Extract the (x, y) coordinate from the center of the cell holding the provided text.  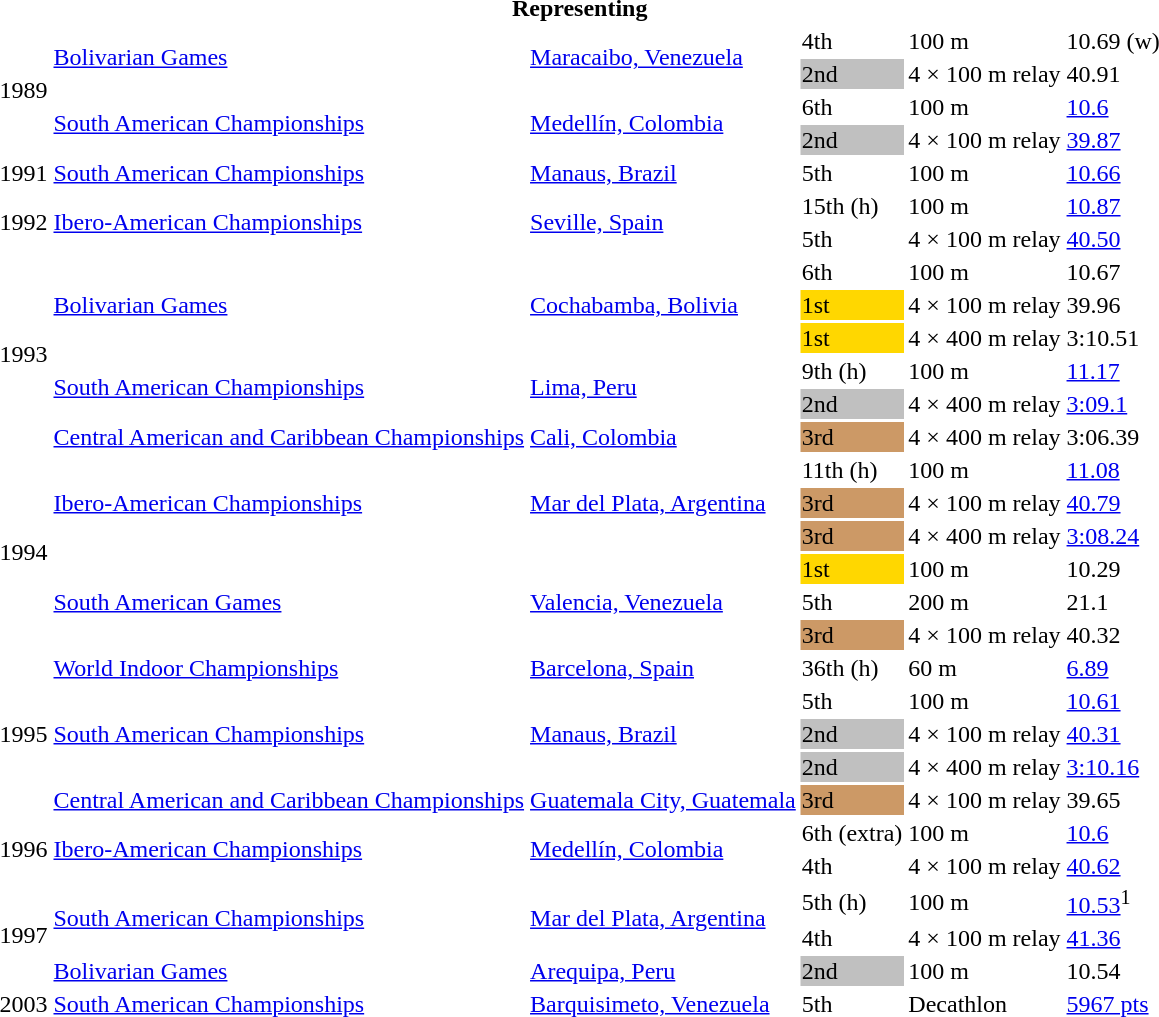
11th (h) (852, 470)
6th (extra) (852, 833)
Seville, Spain (664, 222)
60 m (984, 668)
5th (h) (852, 902)
World Indoor Championships (289, 668)
Valencia, Venezuela (664, 602)
Maracaibo, Venezuela (664, 58)
200 m (984, 602)
Guatemala City, Guatemala (664, 800)
Barcelona, Spain (664, 668)
Cali, Colombia (664, 437)
9th (h) (852, 371)
Arequipa, Peru (664, 971)
Lima, Peru (664, 388)
36th (h) (852, 668)
Cochabamba, Bolivia (664, 305)
15th (h) (852, 206)
South American Games (289, 602)
